Detect which cell encompasses the target text, then output its [x, y] center coordinate. 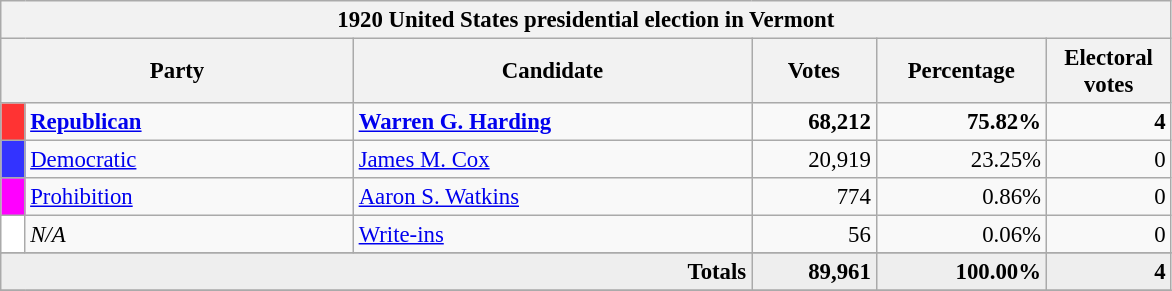
Warren G. Harding [552, 122]
James M. Cox [552, 160]
Electoral votes [1108, 72]
774 [814, 197]
0.86% [961, 197]
Candidate [552, 72]
Aaron S. Watkins [552, 197]
Democratic [189, 160]
Percentage [961, 72]
4 [1108, 122]
20,919 [814, 160]
Republican [189, 122]
0.06% [961, 235]
Prohibition [189, 197]
23.25% [961, 160]
56 [814, 235]
Party [178, 72]
1920 United States presidential election in Vermont [586, 20]
68,212 [814, 122]
75.82% [961, 122]
Votes [814, 72]
N/A [189, 235]
Write-ins [552, 235]
